Capture the cell that displays the provided text and extract its (x, y) central coordinate. 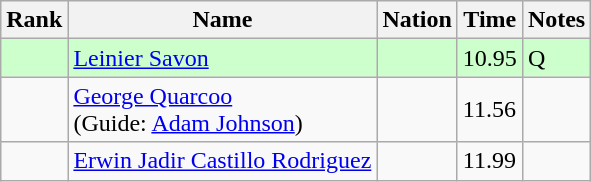
11.56 (490, 110)
Rank (34, 20)
Time (490, 20)
Leinier Savon (222, 58)
Name (222, 20)
Nation (417, 20)
Notes (556, 20)
11.99 (490, 161)
Erwin Jadir Castillo Rodriguez (222, 161)
10.95 (490, 58)
Q (556, 58)
George Quarcoo(Guide: Adam Johnson) (222, 110)
